Pinpoint the cell where the given text exists, returning its (X, Y) midpoint coordinate. 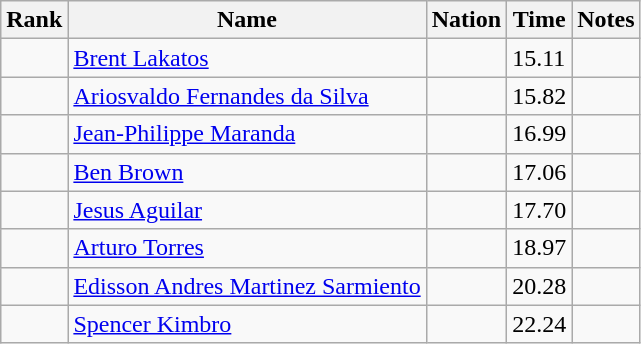
18.97 (540, 248)
20.28 (540, 286)
Nation (466, 20)
Ariosvaldo Fernandes da Silva (247, 96)
17.70 (540, 210)
Notes (606, 20)
Arturo Torres (247, 248)
16.99 (540, 134)
Time (540, 20)
Jesus Aguilar (247, 210)
Rank (34, 20)
Ben Brown (247, 172)
15.82 (540, 96)
17.06 (540, 172)
Spencer Kimbro (247, 324)
22.24 (540, 324)
Jean-Philippe Maranda (247, 134)
Edisson Andres Martinez Sarmiento (247, 286)
15.11 (540, 58)
Name (247, 20)
Brent Lakatos (247, 58)
